Scan for the cell matching the given text and deliver its (X, Y) coordinate at center. 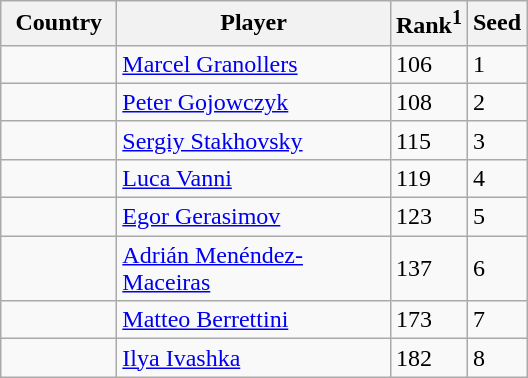
2 (496, 102)
Sergiy Stakhovsky (254, 140)
3 (496, 140)
Peter Gojowczyk (254, 102)
4 (496, 178)
182 (428, 358)
Seed (496, 24)
123 (428, 217)
Luca Vanni (254, 178)
Matteo Berrettini (254, 320)
6 (496, 268)
119 (428, 178)
173 (428, 320)
Player (254, 24)
Marcel Granollers (254, 64)
Country (59, 24)
Ilya Ivashka (254, 358)
Egor Gerasimov (254, 217)
1 (496, 64)
115 (428, 140)
Rank1 (428, 24)
5 (496, 217)
137 (428, 268)
Adrián Menéndez-Maceiras (254, 268)
106 (428, 64)
8 (496, 358)
7 (496, 320)
108 (428, 102)
